Identify which cell holds the provided text, then report its [X, Y] central coordinate. 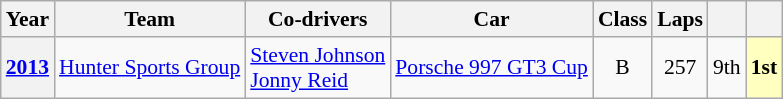
Class [622, 19]
Steven Johnson Jonny Reid [318, 68]
Year [28, 19]
1st [764, 68]
Laps [680, 19]
Team [150, 19]
257 [680, 68]
Hunter Sports Group [150, 68]
9th [727, 68]
2013 [28, 68]
Car [492, 19]
Porsche 997 GT3 Cup [492, 68]
Co-drivers [318, 19]
B [622, 68]
